Locate the cell with the specified text and output its [x, y] center coordinate. 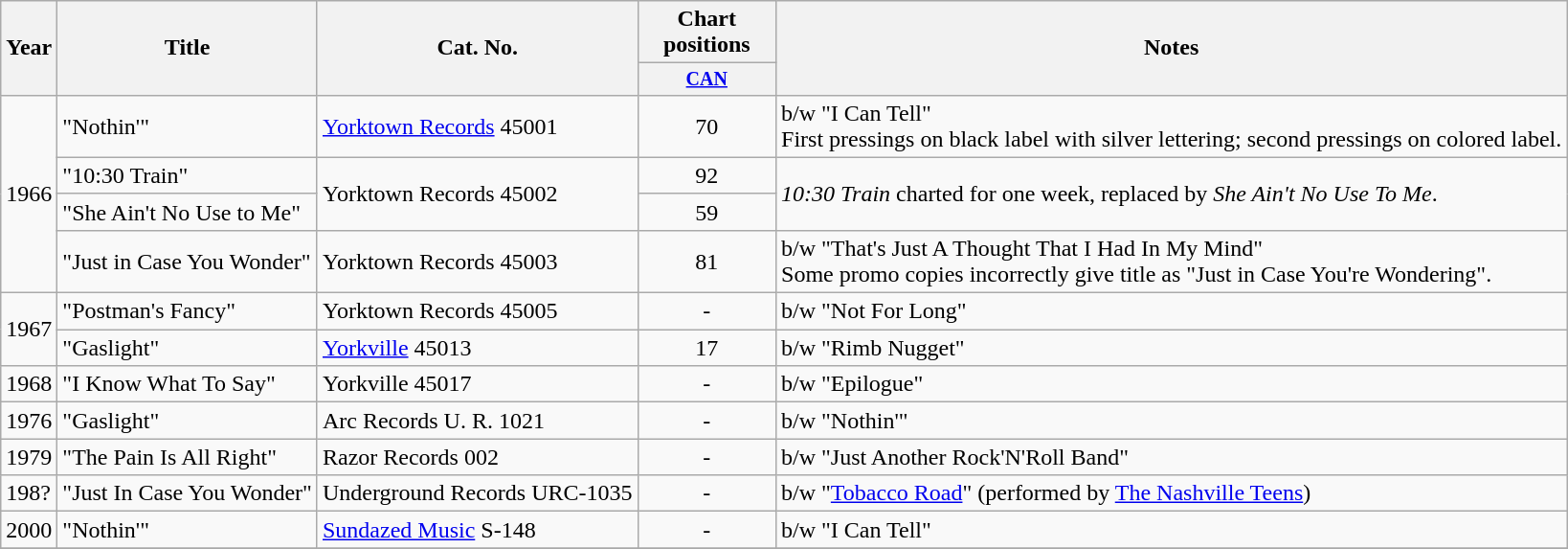
b/w "I Can Tell"First pressings on black label with silver lettering; second pressings on colored label. [1172, 126]
b/w "Nothin'" [1172, 421]
"The Pain Is All Right" [188, 457]
b/w "Not For Long" [1172, 311]
"Just in Case You Wonder" [188, 261]
1968 [29, 384]
198? [29, 493]
Yorktown Records 45003 [477, 261]
Yorkville 45013 [477, 348]
59 [706, 212]
17 [706, 348]
92 [706, 175]
70 [706, 126]
"I Know What To Say" [188, 384]
Sundazed Music S-148 [477, 530]
10:30 Train charted for one week, replaced by She Ain't No Use To Me. [1172, 194]
Razor Records 002 [477, 457]
Underground Records URC-1035 [477, 493]
1967 [29, 330]
2000 [29, 530]
b/w "Just Another Rock'N'Roll Band" [1172, 457]
b/w "Rimb Nugget" [1172, 348]
"10:30 Train" [188, 175]
CAN [706, 79]
Year [29, 48]
Notes [1172, 48]
Cat. No. [477, 48]
Yorktown Records 45001 [477, 126]
b/w "That's Just A Thought That I Had In My Mind"Some promo copies incorrectly give title as "Just in Case You're Wondering". [1172, 261]
Yorkville 45017 [477, 384]
b/w "I Can Tell" [1172, 530]
Arc Records U. R. 1021 [477, 421]
Title [188, 48]
1966 [29, 194]
"Just In Case You Wonder" [188, 493]
Chart positions [706, 33]
"She Ain't No Use to Me" [188, 212]
b/w "Epilogue" [1172, 384]
81 [706, 261]
Yorktown Records 45005 [477, 311]
"Postman's Fancy" [188, 311]
1979 [29, 457]
b/w "Tobacco Road" (performed by The Nashville Teens) [1172, 493]
Yorktown Records 45002 [477, 194]
1976 [29, 421]
